Scan for the cell matching the given text and deliver its (X, Y) coordinate at center. 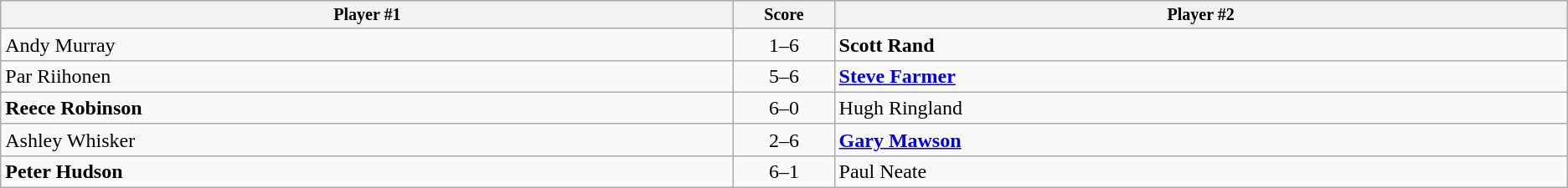
Score (784, 15)
6–0 (784, 108)
Paul Neate (1201, 171)
Par Riihonen (367, 76)
Reece Robinson (367, 108)
6–1 (784, 171)
Scott Rand (1201, 44)
Ashley Whisker (367, 140)
Steve Farmer (1201, 76)
5–6 (784, 76)
Gary Mawson (1201, 140)
Andy Murray (367, 44)
2–6 (784, 140)
Hugh Ringland (1201, 108)
1–6 (784, 44)
Peter Hudson (367, 171)
Player #1 (367, 15)
Player #2 (1201, 15)
